Output the [x, y] coordinate of the center of the cell containing the given text.  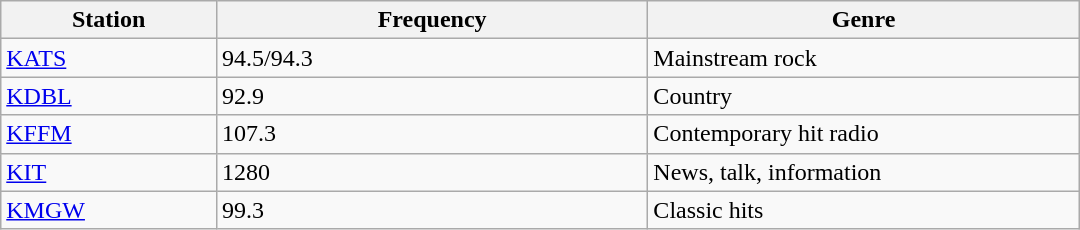
Station [109, 20]
Classic hits [864, 210]
KIT [109, 172]
Country [864, 96]
Contemporary hit radio [864, 134]
KATS [109, 58]
KDBL [109, 96]
1280 [432, 172]
94.5/94.3 [432, 58]
Frequency [432, 20]
99.3 [432, 210]
Genre [864, 20]
107.3 [432, 134]
KMGW [109, 210]
KFFM [109, 134]
92.9 [432, 96]
News, talk, information [864, 172]
Mainstream rock [864, 58]
